Locate the cell with the specified text and output its [X, Y] center coordinate. 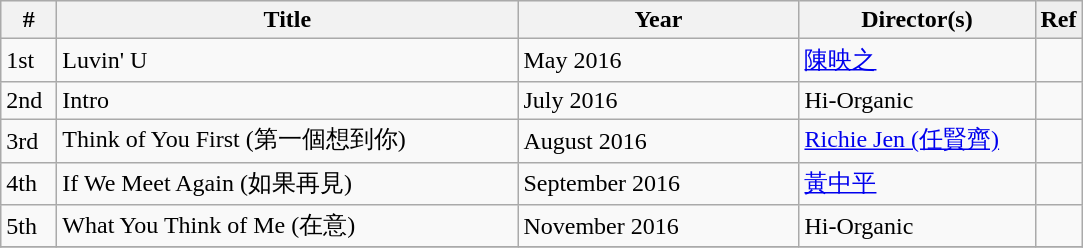
May 2016 [658, 60]
4th [29, 184]
3rd [29, 140]
5th [29, 226]
September 2016 [658, 184]
陳映之 [917, 60]
Luvin' U [288, 60]
Ref [1058, 20]
What You Think of Me (在意) [288, 226]
Director(s) [917, 20]
# [29, 20]
November 2016 [658, 226]
2nd [29, 100]
Intro [288, 100]
If We Meet Again (如果再見) [288, 184]
Title [288, 20]
Year [658, 20]
1st [29, 60]
Think of You First (第一個想到你) [288, 140]
Richie Jen (任賢齊) [917, 140]
August 2016 [658, 140]
July 2016 [658, 100]
黃中平 [917, 184]
